Determine the (x, y) coordinate at the center of the cell enclosing the given text.  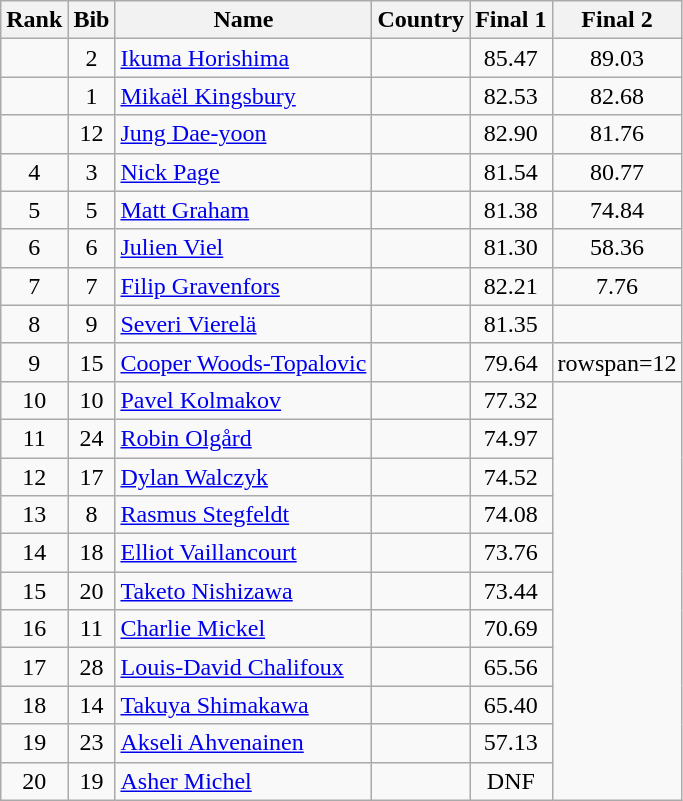
2 (92, 58)
81.76 (617, 134)
Asher Michel (244, 781)
28 (92, 667)
Nick Page (244, 172)
23 (92, 743)
Robin Olgård (244, 438)
Severi Vierelä (244, 324)
Pavel Kolmakov (244, 400)
65.40 (511, 705)
4 (34, 172)
3 (92, 172)
Charlie Mickel (244, 629)
79.64 (511, 362)
Jung Dae-yoon (244, 134)
Bib (92, 20)
rowspan=12 (617, 362)
57.13 (511, 743)
Louis-David Chalifoux (244, 667)
Matt Graham (244, 210)
89.03 (617, 58)
82.21 (511, 286)
Elliot Vaillancourt (244, 553)
Taketo Nishizawa (244, 591)
77.32 (511, 400)
Ikuma Horishima (244, 58)
73.76 (511, 553)
80.77 (617, 172)
85.47 (511, 58)
Name (244, 20)
16 (34, 629)
74.97 (511, 438)
Cooper Woods-Topalovic (244, 362)
Dylan Walczyk (244, 477)
81.35 (511, 324)
24 (92, 438)
13 (34, 515)
70.69 (511, 629)
Mikaël Kingsbury (244, 96)
73.44 (511, 591)
DNF (511, 781)
Julien Viel (244, 248)
74.84 (617, 210)
65.56 (511, 667)
82.68 (617, 96)
82.53 (511, 96)
81.30 (511, 248)
74.52 (511, 477)
82.90 (511, 134)
81.38 (511, 210)
Takuya Shimakawa (244, 705)
1 (92, 96)
7.76 (617, 286)
58.36 (617, 248)
Final 2 (617, 20)
Final 1 (511, 20)
Akseli Ahvenainen (244, 743)
Country (421, 20)
81.54 (511, 172)
Filip Gravenfors (244, 286)
74.08 (511, 515)
Rasmus Stegfeldt (244, 515)
Rank (34, 20)
